Scan for the cell matching the given text and deliver its (x, y) coordinate at center. 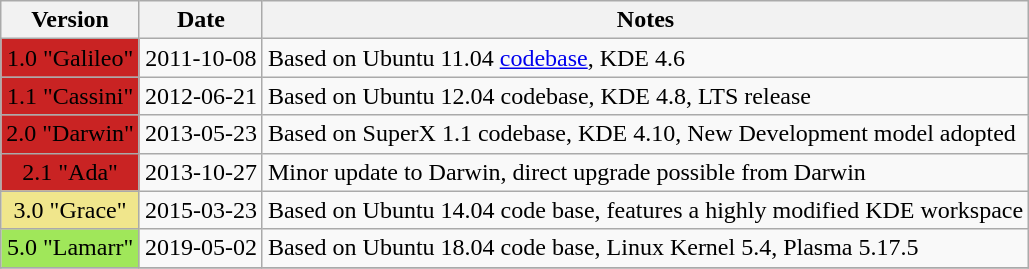
3.0 "Grace" (70, 210)
Based on Ubuntu 18.04 code base, Linux Kernel 5.4, Plasma 5.17.5 (645, 248)
Date (200, 20)
2.0 "Darwin" (70, 134)
2012-06-21 (200, 96)
Based on SuperX 1.1 codebase, KDE 4.10, New Development model adopted (645, 134)
1.1 "Cassini" (70, 96)
2019-05-02 (200, 248)
Based on Ubuntu 14.04 code base, features a highly modified KDE workspace (645, 210)
2013-10-27 (200, 172)
Minor update to Darwin, direct upgrade possible from Darwin (645, 172)
Based on Ubuntu 11.04 codebase, KDE 4.6 (645, 58)
2015-03-23 (200, 210)
1.0 "Galileo" (70, 58)
Based on Ubuntu 12.04 codebase, KDE 4.8, LTS release (645, 96)
2013-05-23 (200, 134)
Notes (645, 20)
Version (70, 20)
2011-10-08 (200, 58)
2.1 "Ada" (70, 172)
5.0 "Lamarr" (70, 248)
